From the cell containing the given text, extract its center point as (X, Y) coordinate. 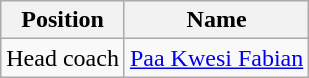
Name (216, 20)
Paa Kwesi Fabian (216, 58)
Head coach (63, 58)
Position (63, 20)
